Detect which cell encompasses the target text, then output its (x, y) center coordinate. 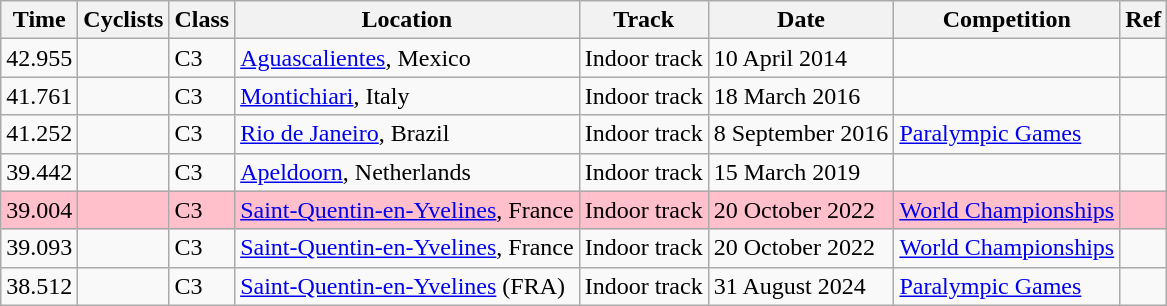
Rio de Janeiro, Brazil (408, 134)
38.512 (40, 286)
Cyclists (124, 20)
41.761 (40, 96)
Saint-Quentin-en-Yvelines (FRA) (408, 286)
39.004 (40, 210)
Time (40, 20)
Montichiari, Italy (408, 96)
Apeldoorn, Netherlands (408, 172)
8 September 2016 (801, 134)
39.442 (40, 172)
15 March 2019 (801, 172)
Class (202, 20)
Track (644, 20)
42.955 (40, 58)
39.093 (40, 248)
Date (801, 20)
10 April 2014 (801, 58)
Ref (1144, 20)
31 August 2024 (801, 286)
Location (408, 20)
Competition (1007, 20)
41.252 (40, 134)
18 March 2016 (801, 96)
Aguascalientes, Mexico (408, 58)
